Pinpoint the cell where the given text exists, returning its [x, y] midpoint coordinate. 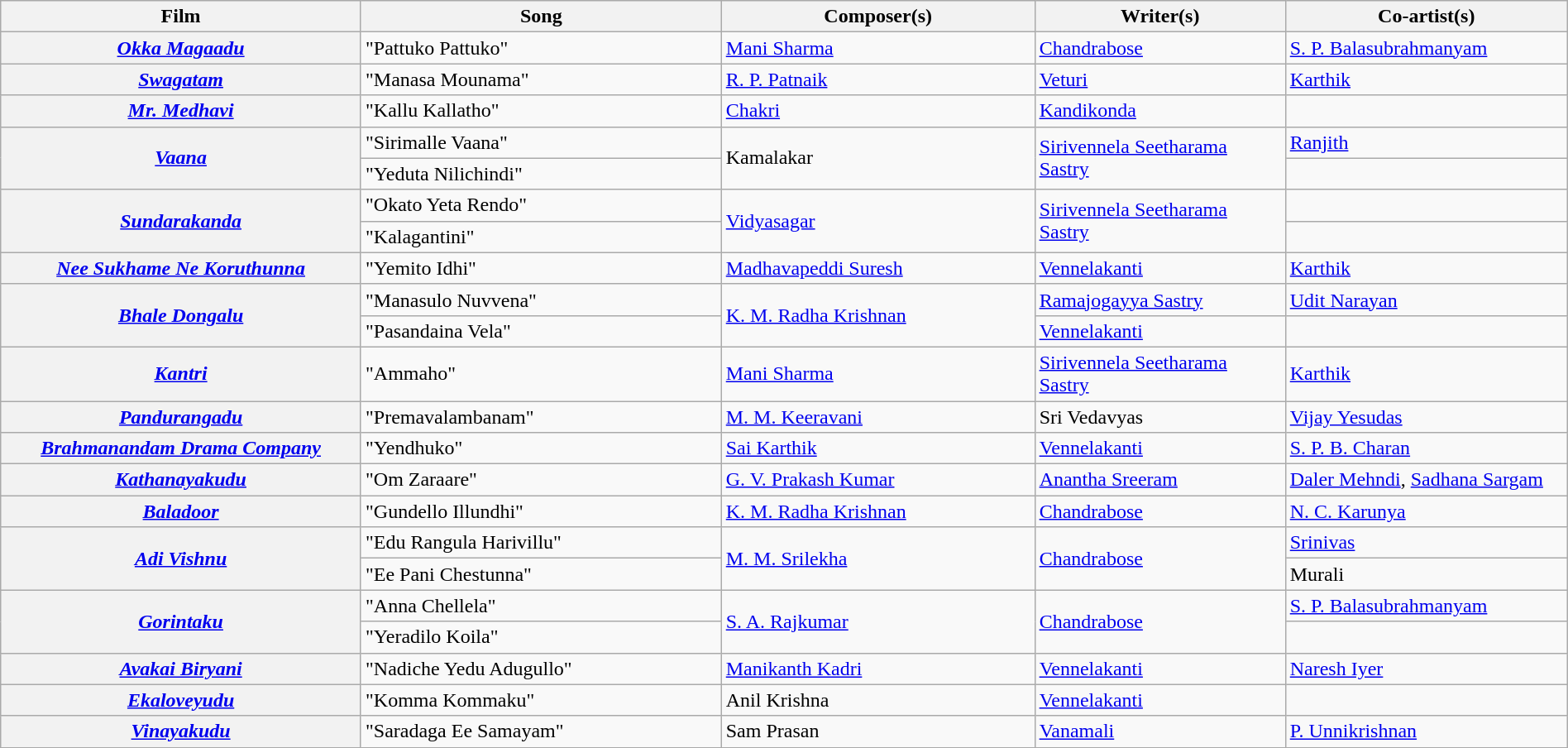
"Okato Yeta Rendo" [541, 205]
N. C. Karunya [1426, 511]
"Ammaho" [541, 374]
"Edu Rangula Harivillu" [541, 543]
Anil Krishna [878, 700]
"Om Zaraare" [541, 480]
"Gundello Illundhi" [541, 511]
Film [181, 17]
"Pattuko Pattuko" [541, 48]
"Nadiche Yedu Adugullo" [541, 669]
Anantha Sreeram [1159, 480]
Murali [1426, 574]
Adi Vishnu [181, 559]
Avakai Biryani [181, 669]
Veturi [1159, 79]
Sri Vedavyas [1159, 416]
Baladoor [181, 511]
G. V. Prakash Kumar [878, 480]
Kamalakar [878, 158]
Manikanth Kadri [878, 669]
Writer(s) [1159, 17]
Vaana [181, 158]
Ekaloveyudu [181, 700]
Madhavapeddi Suresh [878, 268]
Okka Magaadu [181, 48]
Brahmanandam Drama Company [181, 448]
"Sirimalle Vaana" [541, 142]
"Anna Chellela" [541, 606]
R. P. Patnaik [878, 79]
M. M. Keeravani [878, 416]
Nee Sukhame Ne Koruthunna [181, 268]
Co-artist(s) [1426, 17]
Kandikonda [1159, 111]
Naresh Iyer [1426, 669]
Bhale Dongalu [181, 315]
"Manasulo Nuvvena" [541, 300]
Sundarakanda [181, 221]
Kathanayakudu [181, 480]
M. M. Srilekha [878, 559]
"Kallu Kallatho" [541, 111]
Daler Mehndi, Sadhana Sargam [1426, 480]
"Komma Kommaku" [541, 700]
"Yemito Idhi" [541, 268]
Vinayakudu [181, 731]
"Saradaga Ee Samayam" [541, 731]
"Yeduta Nilichindi" [541, 174]
Chakri [878, 111]
Vidyasagar [878, 221]
P. Unnikrishnan [1426, 731]
Composer(s) [878, 17]
Sai Karthik [878, 448]
Udit Narayan [1426, 300]
Mr. Medhavi [181, 111]
Ramajogayya Sastry [1159, 300]
S. A. Rajkumar [878, 621]
"Yendhuko" [541, 448]
Kantri [181, 374]
Ranjith [1426, 142]
"Yeradilo Koila" [541, 637]
Pandurangadu [181, 416]
Song [541, 17]
"Ee Pani Chestunna" [541, 574]
Vijay Yesudas [1426, 416]
S. P. B. Charan [1426, 448]
Vanamali [1159, 731]
Swagatam [181, 79]
"Pasandaina Vela" [541, 331]
Sam Prasan [878, 731]
Srinivas [1426, 543]
"Kalagantini" [541, 237]
"Manasa Mounama" [541, 79]
Gorintaku [181, 621]
"Premavalambanam" [541, 416]
